Find where the given text appears and provide that cell's center as [x, y] coordinate. 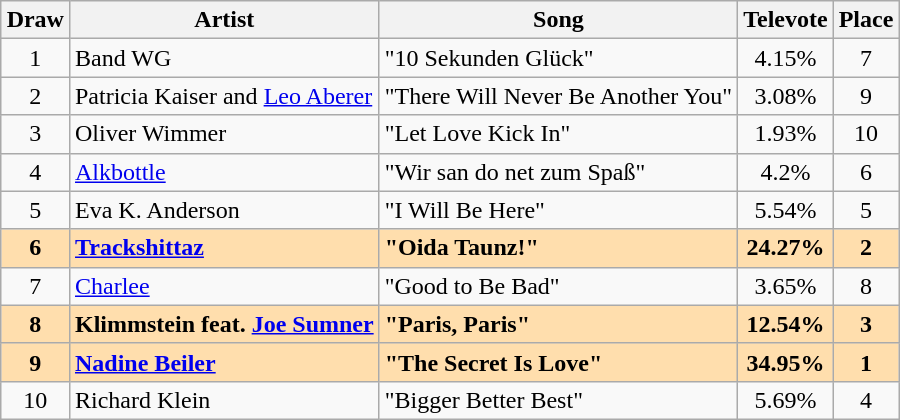
"Let Love Kick In" [558, 134]
Place [866, 20]
Eva K. Anderson [224, 210]
Klimmstein feat. Joe Sumner [224, 324]
Televote [786, 20]
Oliver Wimmer [224, 134]
34.95% [786, 362]
5.54% [786, 210]
12.54% [786, 324]
"Paris, Paris" [558, 324]
Patricia Kaiser and Leo Aberer [224, 96]
"The Secret Is Love" [558, 362]
Draw [35, 20]
Band WG [224, 58]
"There Will Never Be Another You" [558, 96]
Charlee [224, 286]
Trackshittaz [224, 248]
"Wir san do net zum Spaß" [558, 172]
5.69% [786, 400]
1.93% [786, 134]
Alkbottle [224, 172]
Artist [224, 20]
Nadine Beiler [224, 362]
"Oida Taunz!" [558, 248]
"10 Sekunden Glück" [558, 58]
"I Will Be Here" [558, 210]
3.08% [786, 96]
4.15% [786, 58]
3.65% [786, 286]
"Bigger Better Best" [558, 400]
Richard Klein [224, 400]
Song [558, 20]
4.2% [786, 172]
24.27% [786, 248]
"Good to Be Bad" [558, 286]
